Return [x, y] of the center of cell containing provided text 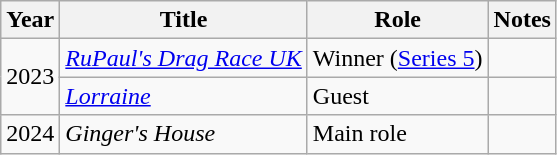
RuPaul's Drag Race UK [184, 58]
Notes [522, 20]
Guest [398, 96]
Winner (Series 5) [398, 58]
2023 [30, 77]
Title [184, 20]
Year [30, 20]
Lorraine [184, 96]
Role [398, 20]
Ginger's House [184, 134]
Main role [398, 134]
2024 [30, 134]
